Return the (X, Y) coordinate for the center point of the cell that contains the specified text.  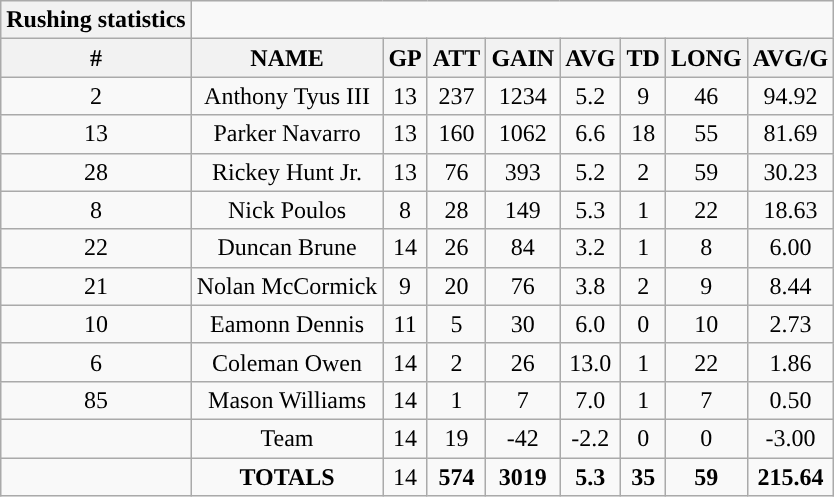
-42 (523, 438)
20 (456, 286)
149 (523, 210)
Nick Poulos (287, 210)
6 (96, 362)
84 (523, 248)
Team (287, 438)
5 (456, 324)
Eamonn Dennis (287, 324)
18 (643, 134)
Nolan McCormick (287, 286)
Anthony Tyus III (287, 96)
3019 (523, 477)
7.0 (590, 400)
11 (405, 324)
3.8 (590, 286)
Mason Williams (287, 400)
46 (706, 96)
160 (456, 134)
85 (96, 400)
215.64 (790, 477)
1.86 (790, 362)
3.2 (590, 248)
18.63 (790, 210)
Coleman Owen (287, 362)
19 (456, 438)
AVG (590, 58)
237 (456, 96)
6.0 (590, 324)
393 (523, 172)
0.50 (790, 400)
NAME (287, 58)
81.69 (790, 134)
Parker Navarro (287, 134)
13.0 (590, 362)
ATT (456, 58)
GP (405, 58)
55 (706, 134)
# (96, 58)
21 (96, 286)
35 (643, 477)
574 (456, 477)
GAIN (523, 58)
LONG (706, 58)
TD (643, 58)
AVG/G (790, 58)
Rickey Hunt Jr. (287, 172)
-2.2 (590, 438)
6.00 (790, 248)
Rushing statistics (96, 20)
94.92 (790, 96)
8.44 (790, 286)
Duncan Brune (287, 248)
30 (523, 324)
1062 (523, 134)
30.23 (790, 172)
6.6 (590, 134)
2.73 (790, 324)
1234 (523, 96)
-3.00 (790, 438)
TOTALS (287, 477)
